Determine the (X, Y) coordinate at the center of the cell enclosing the given text.  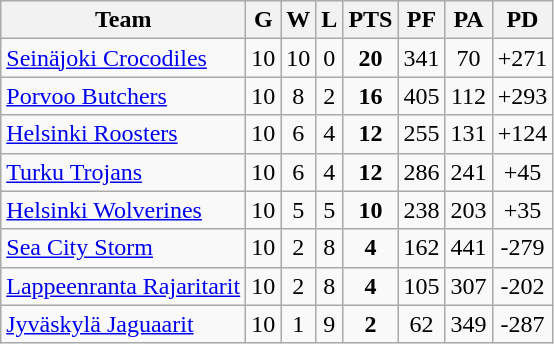
Lappeenranta Rajaritarit (124, 286)
Sea City Storm (124, 248)
131 (468, 134)
PA (468, 20)
9 (330, 324)
241 (468, 172)
PD (522, 20)
Porvoo Butchers (124, 96)
+271 (522, 58)
105 (422, 286)
Turku Trojans (124, 172)
70 (468, 58)
-287 (522, 324)
+293 (522, 96)
62 (422, 324)
16 (370, 96)
W (298, 20)
1 (298, 324)
Team (124, 20)
+124 (522, 134)
-279 (522, 248)
307 (468, 286)
Helsinki Wolverines (124, 210)
286 (422, 172)
+45 (522, 172)
PF (422, 20)
441 (468, 248)
162 (422, 248)
-202 (522, 286)
L (330, 20)
Helsinki Roosters (124, 134)
341 (422, 58)
G (264, 20)
255 (422, 134)
+35 (522, 210)
Jyväskylä Jaguaarit (124, 324)
349 (468, 324)
203 (468, 210)
238 (422, 210)
Seinäjoki Crocodiles (124, 58)
112 (468, 96)
405 (422, 96)
0 (330, 58)
PTS (370, 20)
20 (370, 58)
